Extract the [X, Y] coordinate from the center of the cell holding the provided text.  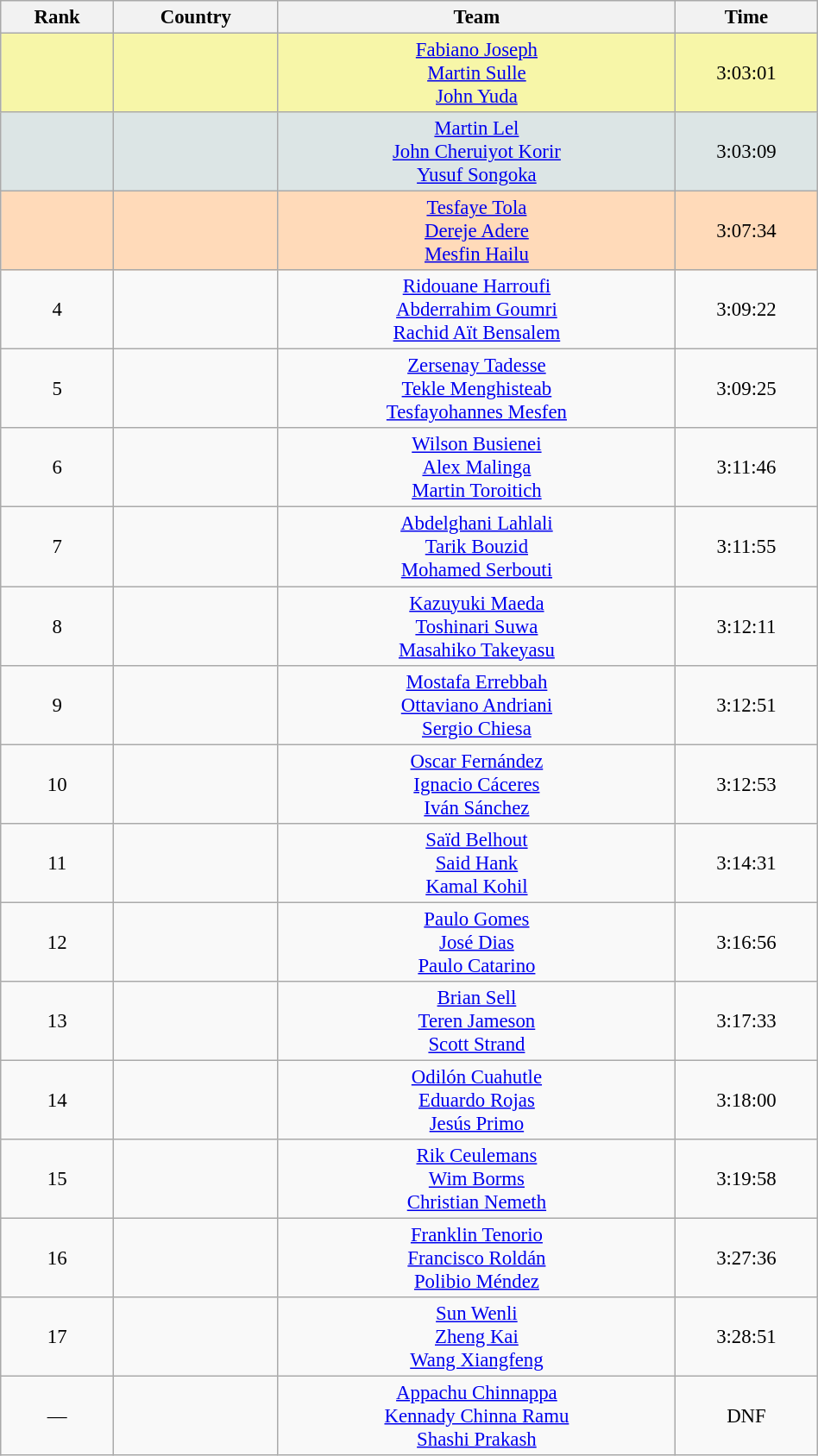
Rank [57, 17]
3:09:25 [747, 389]
6 [57, 468]
Tesfaye TolaDereje AdereMesfin Hailu [476, 231]
3:09:22 [747, 310]
Mostafa ErrebbahOttaviano AndrianiSergio Chiesa [476, 705]
3:28:51 [747, 1337]
Martin LelJohn Cheruiyot KorirYusuf Songoka [476, 152]
14 [57, 1100]
3:11:46 [747, 468]
3:14:31 [747, 863]
Saïd BelhoutSaid HankKamal Kohil [476, 863]
Rik CeulemansWim BormsChristian Nemeth [476, 1179]
Brian SellTeren JamesonScott Strand [476, 1021]
3:12:53 [747, 784]
3:12:11 [747, 626]
Zersenay TadesseTekle MenghisteabTesfayohannes Mesfen [476, 389]
Kazuyuki MaedaToshinari SuwaMasahiko Takeyasu [476, 626]
Team [476, 17]
Country [197, 17]
3:27:36 [747, 1258]
16 [57, 1258]
13 [57, 1021]
DNF [747, 1416]
3:07:34 [747, 231]
Abdelghani LahlaliTarik BouzidMohamed Serbouti [476, 547]
3:11:55 [747, 547]
Wilson BusieneiAlex MalingaMartin Toroitich [476, 468]
15 [57, 1179]
3:03:01 [747, 73]
Sun WenliZheng KaiWang Xiangfeng [476, 1337]
Ridouane HarroufiAbderrahim GoumriRachid Aït Bensalem [476, 310]
Time [747, 17]
Paulo GomesJosé DiasPaulo Catarino [476, 942]
17 [57, 1337]
4 [57, 310]
Odilón CuahutleEduardo RojasJesús Primo [476, 1100]
3:03:09 [747, 152]
3:18:00 [747, 1100]
3:19:58 [747, 1179]
8 [57, 626]
3:12:51 [747, 705]
12 [57, 942]
10 [57, 784]
Franklin TenorioFrancisco RoldánPolibio Méndez [476, 1258]
11 [57, 863]
3:17:33 [747, 1021]
9 [57, 705]
5 [57, 389]
Fabiano JosephMartin SulleJohn Yuda [476, 73]
Oscar FernándezIgnacio CáceresIván Sánchez [476, 784]
7 [57, 547]
— [57, 1416]
3:16:56 [747, 942]
Appachu ChinnappaKennady Chinna RamuShashi Prakash [476, 1416]
